From the cell containing the given text, extract its center point as [X, Y] coordinate. 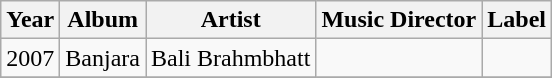
2007 [30, 58]
Artist [231, 20]
Year [30, 20]
Music Director [399, 20]
Album [103, 20]
Banjara [103, 58]
Bali Brahmbhatt [231, 58]
Label [517, 20]
